Extract the (x, y) coordinate from the center of the cell holding the provided text.  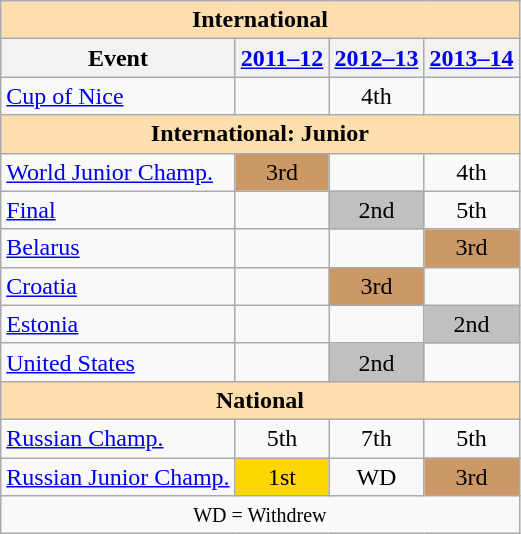
Cup of Nice (118, 96)
Final (118, 210)
WD = Withdrew (260, 515)
2013–14 (472, 58)
Belarus (118, 248)
2011–12 (282, 58)
2012–13 (376, 58)
Estonia (118, 324)
International: Junior (260, 134)
Russian Champ. (118, 438)
7th (376, 438)
1st (282, 477)
World Junior Champ. (118, 172)
National (260, 400)
United States (118, 362)
Russian Junior Champ. (118, 477)
Croatia (118, 286)
WD (376, 477)
Event (118, 58)
International (260, 20)
